Provide the (X, Y) coordinate of the cell's center where the given text is located.  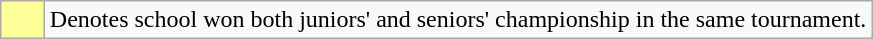
Denotes school won both juniors' and seniors' championship in the same tournament. (458, 20)
